Return [x, y] of the center of cell containing provided text 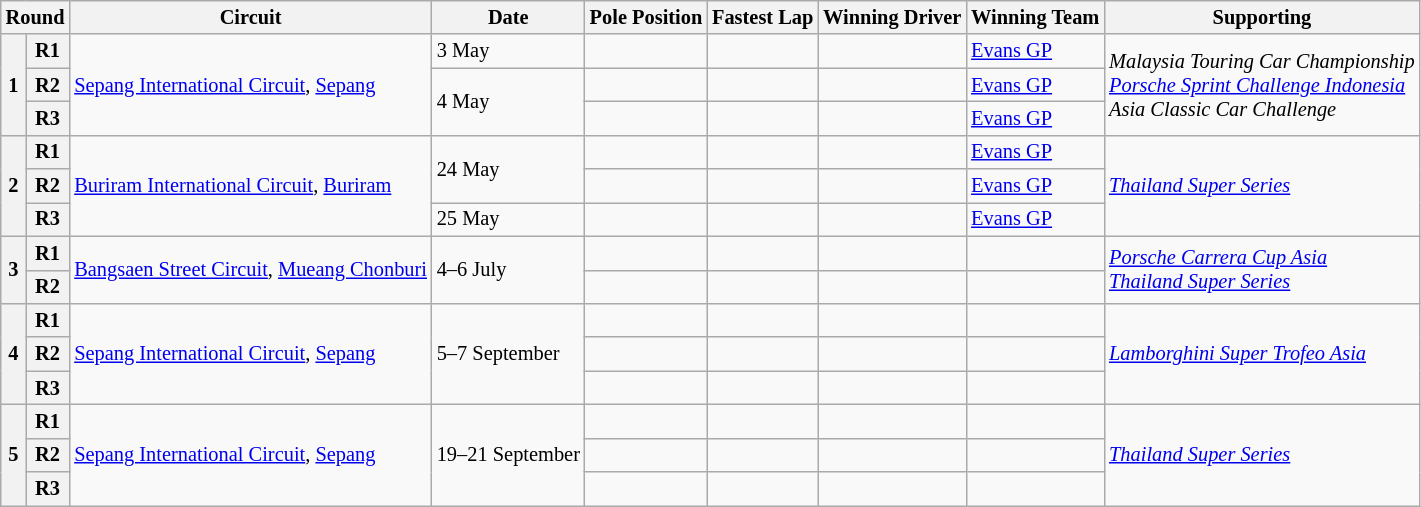
Round [36, 17]
25 May [508, 219]
Porsche Carrera Cup AsiaThailand Super Series [1262, 270]
4 [14, 354]
Malaysia Touring Car ChampionshipPorsche Sprint Challenge IndonesiaAsia Classic Car Challenge [1262, 84]
3 May [508, 51]
Pole Position [646, 17]
24 May [508, 168]
4–6 July [508, 270]
Supporting [1262, 17]
Winning Team [1035, 17]
3 [14, 270]
Buriram International Circuit, Buriram [250, 186]
5–7 September [508, 354]
5 [14, 454]
Fastest Lap [762, 17]
Circuit [250, 17]
2 [14, 186]
1 [14, 84]
Date [508, 17]
4 May [508, 102]
Winning Driver [892, 17]
Bangsaen Street Circuit, Mueang Chonburi [250, 270]
19–21 September [508, 454]
Lamborghini Super Trofeo Asia [1262, 354]
